Extract the (x, y) coordinate from the center of the cell holding the provided text.  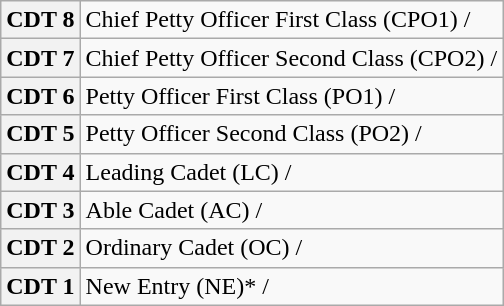
CDT 5 (40, 134)
Petty Officer Second Class (PO2) / (292, 134)
CDT 1 (40, 286)
CDT 7 (40, 58)
Ordinary Cadet (OC) / (292, 248)
CDT 8 (40, 20)
Chief Petty Officer Second Class (CPO2) / (292, 58)
CDT 6 (40, 96)
Petty Officer First Class (PO1) / (292, 96)
CDT 2 (40, 248)
CDT 3 (40, 210)
CDT 4 (40, 172)
Leading Cadet (LC) / (292, 172)
Chief Petty Officer First Class (CPO1) / (292, 20)
Able Cadet (AC) / (292, 210)
New Entry (NE)* / (292, 286)
